Provide the [x, y] coordinate of the cell's center where the given text is located.  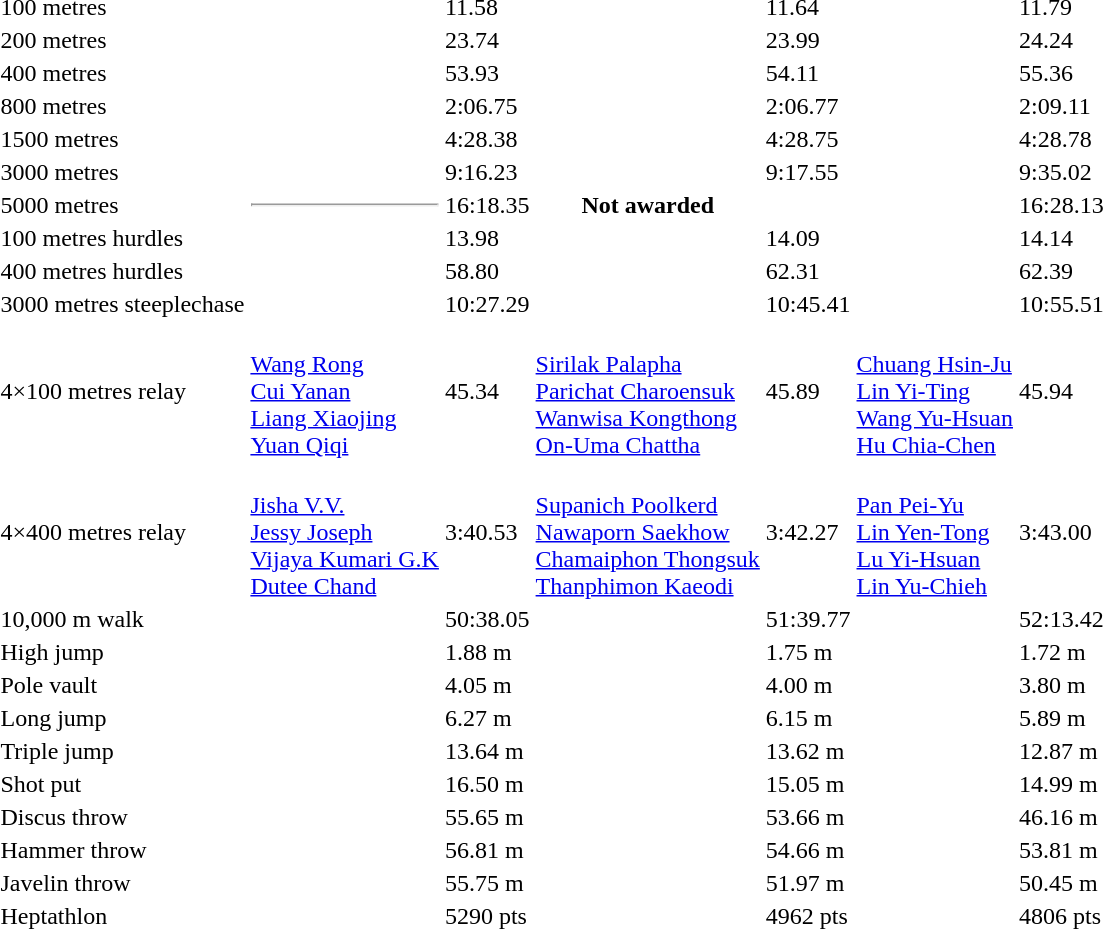
4.00 m [808, 685]
3:40.53 [487, 532]
2:06.75 [487, 106]
Supanich PoolkerdNawaporn SaekhowChamaiphon ThongsukThanphimon Kaeodi [648, 532]
53.66 m [808, 817]
10:27.29 [487, 304]
45.34 [487, 391]
23.99 [808, 40]
9:17.55 [808, 172]
62.31 [808, 271]
51.97 m [808, 883]
58.80 [487, 271]
14.09 [808, 238]
51:39.77 [808, 619]
50:38.05 [487, 619]
55.75 m [487, 883]
53.93 [487, 73]
9:16.23 [487, 172]
6.15 m [808, 718]
45.89 [808, 391]
56.81 m [487, 850]
2:06.77 [808, 106]
54.11 [808, 73]
4.05 m [487, 685]
Jisha V.V.Jessy JosephVijaya Kumari G.KDutee Chand [345, 532]
13.64 m [487, 751]
Pan Pei-YuLin Yen-TongLu Yi-HsuanLin Yu-Chieh [934, 532]
55.65 m [487, 817]
1.75 m [808, 652]
15.05 m [808, 784]
16:18.35 [487, 205]
Sirilak PalaphaParichat CharoensukWanwisa KongthongOn-Uma Chattha [648, 391]
3:42.27 [808, 532]
4:28.38 [487, 139]
Wang RongCui YananLiang XiaojingYuan Qiqi [345, 391]
13.98 [487, 238]
6.27 m [487, 718]
13.62 m [808, 751]
Chuang Hsin-JuLin Yi-TingWang Yu-HsuanHu Chia-Chen [934, 391]
23.74 [487, 40]
10:45.41 [808, 304]
1.88 m [487, 652]
16.50 m [487, 784]
54.66 m [808, 850]
Not awarded [648, 205]
4:28.75 [808, 139]
